Provide the [X, Y] coordinate of the cell's center where the given text is located.  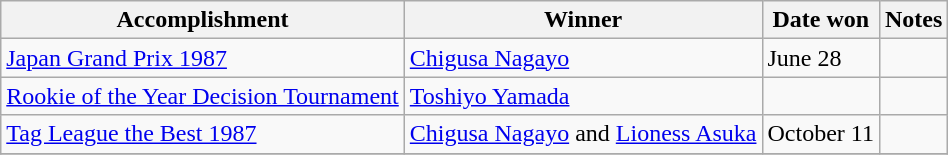
Rookie of the Year Decision Tournament [203, 96]
Accomplishment [203, 20]
Chigusa Nagayo and Lioness Asuka [583, 134]
Tag League the Best 1987 [203, 134]
Winner [583, 20]
October 11 [820, 134]
Toshiyo Yamada [583, 96]
Notes [913, 20]
Date won [820, 20]
June 28 [820, 58]
Japan Grand Prix 1987 [203, 58]
Chigusa Nagayo [583, 58]
